Output the (x, y) coordinate of the center of the cell containing the given text.  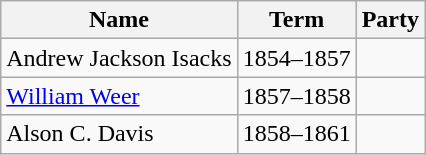
1854–1857 (296, 58)
1858–1861 (296, 134)
Andrew Jackson Isacks (119, 58)
Term (296, 20)
Party (390, 20)
1857–1858 (296, 96)
Name (119, 20)
Alson C. Davis (119, 134)
William Weer (119, 96)
